Detect which cell encompasses the target text, then output its [x, y] center coordinate. 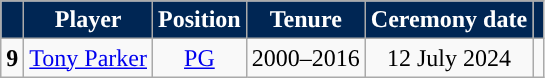
12 July 2024 [448, 58]
2000–2016 [306, 58]
Ceremony date [448, 20]
PG [200, 58]
9 [12, 58]
Player [88, 20]
Tenure [306, 20]
Position [200, 20]
Tony Parker [88, 58]
